Provide the (x, y) coordinate of the cell's center where the given text is located.  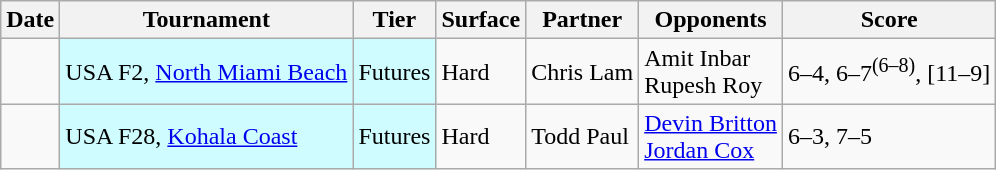
Score (888, 20)
USA F28, Kohala Coast (206, 136)
Opponents (711, 20)
Surface (481, 20)
6–3, 7–5 (888, 136)
6–4, 6–7(6–8), [11–9] (888, 72)
Tier (394, 20)
Chris Lam (582, 72)
Devin Britton Jordan Cox (711, 136)
Todd Paul (582, 136)
Date (30, 20)
Amit Inbar Rupesh Roy (711, 72)
Partner (582, 20)
USA F2, North Miami Beach (206, 72)
Tournament (206, 20)
